Locate the cell with the specified text and output its [x, y] center coordinate. 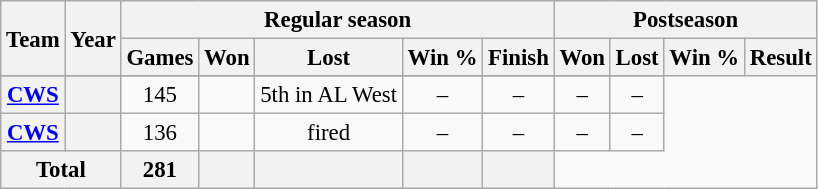
145 [160, 95]
Games [160, 58]
Year [93, 38]
5th in AL West [328, 95]
Result [780, 58]
Regular season [338, 20]
fired [328, 133]
136 [160, 133]
Postseason [686, 20]
281 [160, 170]
Finish [518, 58]
Total [61, 170]
Team [33, 38]
